From the cell containing the given text, extract its center point as [X, Y] coordinate. 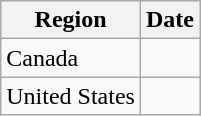
Canada [71, 58]
United States [71, 96]
Date [170, 20]
Region [71, 20]
